Find where the given text appears and provide that cell's center as (X, Y) coordinate. 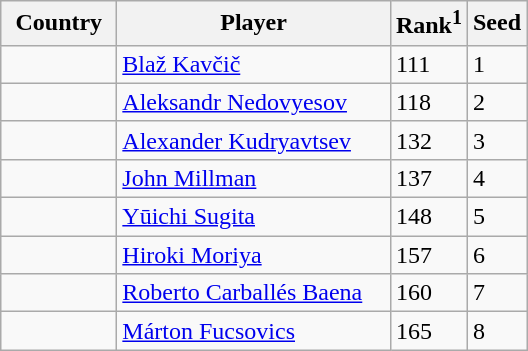
Blaž Kavčič (254, 64)
Seed (496, 24)
Hiroki Moriya (254, 255)
7 (496, 293)
118 (428, 102)
Roberto Carballés Baena (254, 293)
8 (496, 331)
Yūichi Sugita (254, 217)
4 (496, 178)
157 (428, 255)
137 (428, 178)
148 (428, 217)
160 (428, 293)
132 (428, 140)
Player (254, 24)
1 (496, 64)
165 (428, 331)
2 (496, 102)
5 (496, 217)
111 (428, 64)
John Millman (254, 178)
Country (59, 24)
Rank1 (428, 24)
Alexander Kudryavtsev (254, 140)
3 (496, 140)
Aleksandr Nedovyesov (254, 102)
Márton Fucsovics (254, 331)
6 (496, 255)
